Determine the (X, Y) coordinate at the center of the cell enclosing the given text.  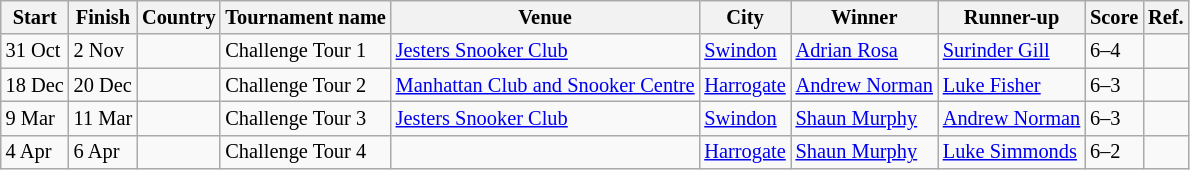
Score (1114, 17)
18 Dec (35, 85)
Start (35, 17)
20 Dec (103, 85)
31 Oct (35, 51)
11 Mar (103, 118)
6–2 (1114, 152)
Challenge Tour 3 (305, 118)
2 Nov (103, 51)
Manhattan Club and Snooker Centre (546, 85)
Challenge Tour 1 (305, 51)
City (744, 17)
6 Apr (103, 152)
Ref. (1166, 17)
Finish (103, 17)
Challenge Tour 2 (305, 85)
Luke Simmonds (1012, 152)
Luke Fisher (1012, 85)
Venue (546, 17)
Winner (864, 17)
Country (178, 17)
Adrian Rosa (864, 51)
Runner-up (1012, 17)
Challenge Tour 4 (305, 152)
4 Apr (35, 152)
Surinder Gill (1012, 51)
9 Mar (35, 118)
6–4 (1114, 51)
Tournament name (305, 17)
